Search for the cell housing the specified text and yield its [x, y] center coordinate. 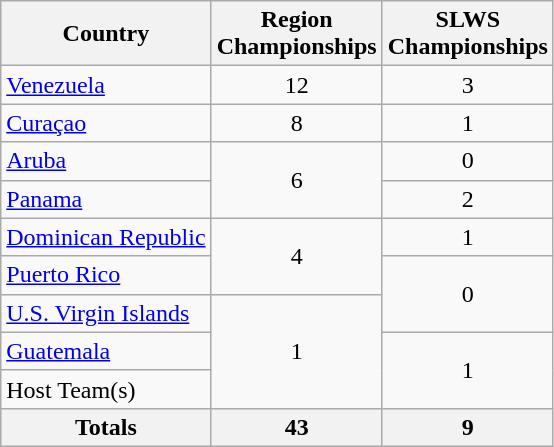
43 [296, 427]
Puerto Rico [106, 275]
Venezuela [106, 85]
Totals [106, 427]
Panama [106, 199]
3 [468, 85]
9 [468, 427]
Aruba [106, 161]
4 [296, 256]
SLWSChampionships [468, 34]
Guatemala [106, 351]
2 [468, 199]
Host Team(s) [106, 389]
U.S. Virgin Islands [106, 313]
Dominican Republic [106, 237]
8 [296, 123]
Curaçao [106, 123]
Country [106, 34]
RegionChampionships [296, 34]
6 [296, 180]
12 [296, 85]
